From the cell containing the given text, extract its center point as (x, y) coordinate. 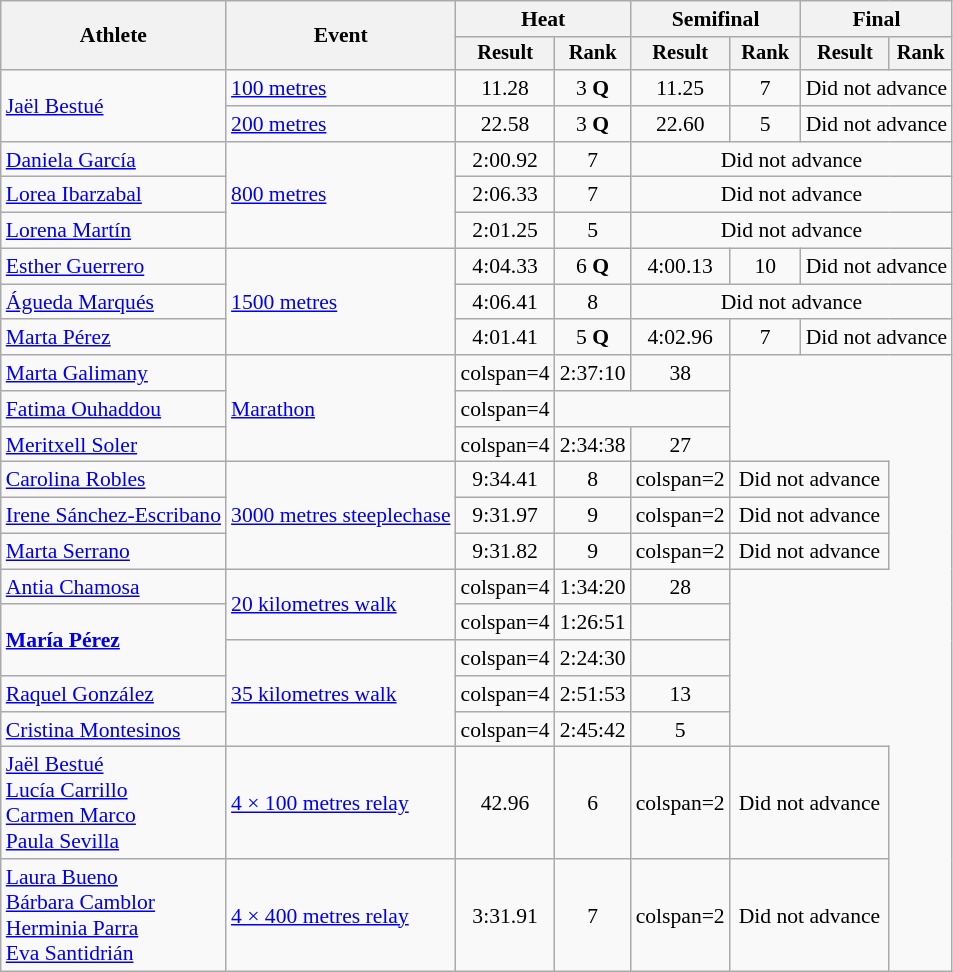
Jaël BestuéLucía CarrilloCarmen MarcoPaula Sevilla (114, 803)
2:24:30 (593, 658)
1:34:20 (593, 587)
1:26:51 (593, 623)
Meritxell Soler (114, 445)
11.25 (680, 88)
10 (766, 267)
Carolina Robles (114, 480)
Athlete (114, 36)
Cristina Montesinos (114, 730)
Heat (544, 19)
4:02.96 (680, 338)
28 (680, 587)
22.60 (680, 124)
Esther Guerrero (114, 267)
22.58 (506, 124)
María Pérez (114, 640)
35 kilometres walk (341, 694)
100 metres (341, 88)
9:31.82 (506, 552)
2:51:53 (593, 694)
Antia Chamosa (114, 587)
2:06.33 (506, 195)
Águeda Marqués (114, 302)
13 (680, 694)
Lorena Martín (114, 231)
200 metres (341, 124)
27 (680, 445)
38 (680, 373)
4:00.13 (680, 267)
6 Q (593, 267)
Final (877, 19)
42.96 (506, 803)
Irene Sánchez-Escribano (114, 516)
11.28 (506, 88)
Semifinal (716, 19)
3000 metres steeplechase (341, 516)
Daniela García (114, 160)
Jaël Bestué (114, 106)
Lorea Ibarzabal (114, 195)
4:01.41 (506, 338)
2:00.92 (506, 160)
Fatima Ouhaddou (114, 409)
2:37:10 (593, 373)
5 Q (593, 338)
800 metres (341, 196)
1500 metres (341, 302)
9:34.41 (506, 480)
Event (341, 36)
Marta Serrano (114, 552)
2:45:42 (593, 730)
20 kilometres walk (341, 604)
Marta Galimany (114, 373)
3:31.91 (506, 915)
Marathon (341, 408)
4 × 100 metres relay (341, 803)
2:34:38 (593, 445)
4 × 400 metres relay (341, 915)
4:04.33 (506, 267)
2:01.25 (506, 231)
Marta Pérez (114, 338)
4:06.41 (506, 302)
Laura BuenoBárbara CamblorHerminia ParraEva Santidrián (114, 915)
9:31.97 (506, 516)
6 (593, 803)
Raquel González (114, 694)
